Identify which cell holds the provided text, then report its (X, Y) central coordinate. 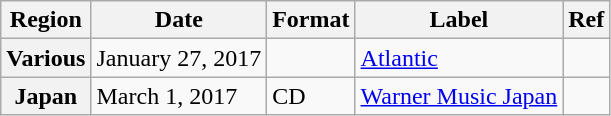
January 27, 2017 (179, 58)
Warner Music Japan (459, 96)
Atlantic (459, 58)
Label (459, 20)
CD (311, 96)
Various (46, 58)
Japan (46, 96)
March 1, 2017 (179, 96)
Format (311, 20)
Region (46, 20)
Ref (586, 20)
Date (179, 20)
